Provide the (x, y) coordinate of the cell's center where the given text is located.  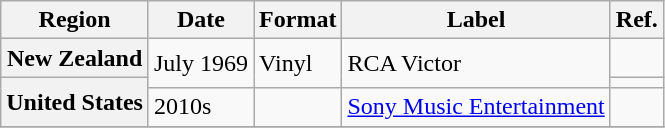
Label (476, 20)
Date (200, 20)
Region (75, 20)
New Zealand (75, 58)
RCA Victor (476, 64)
Format (298, 20)
Ref. (636, 20)
July 1969 (200, 64)
2010s (200, 107)
United States (75, 102)
Sony Music Entertainment (476, 107)
Vinyl (298, 64)
